Search for the cell housing the specified text and yield its (x, y) center coordinate. 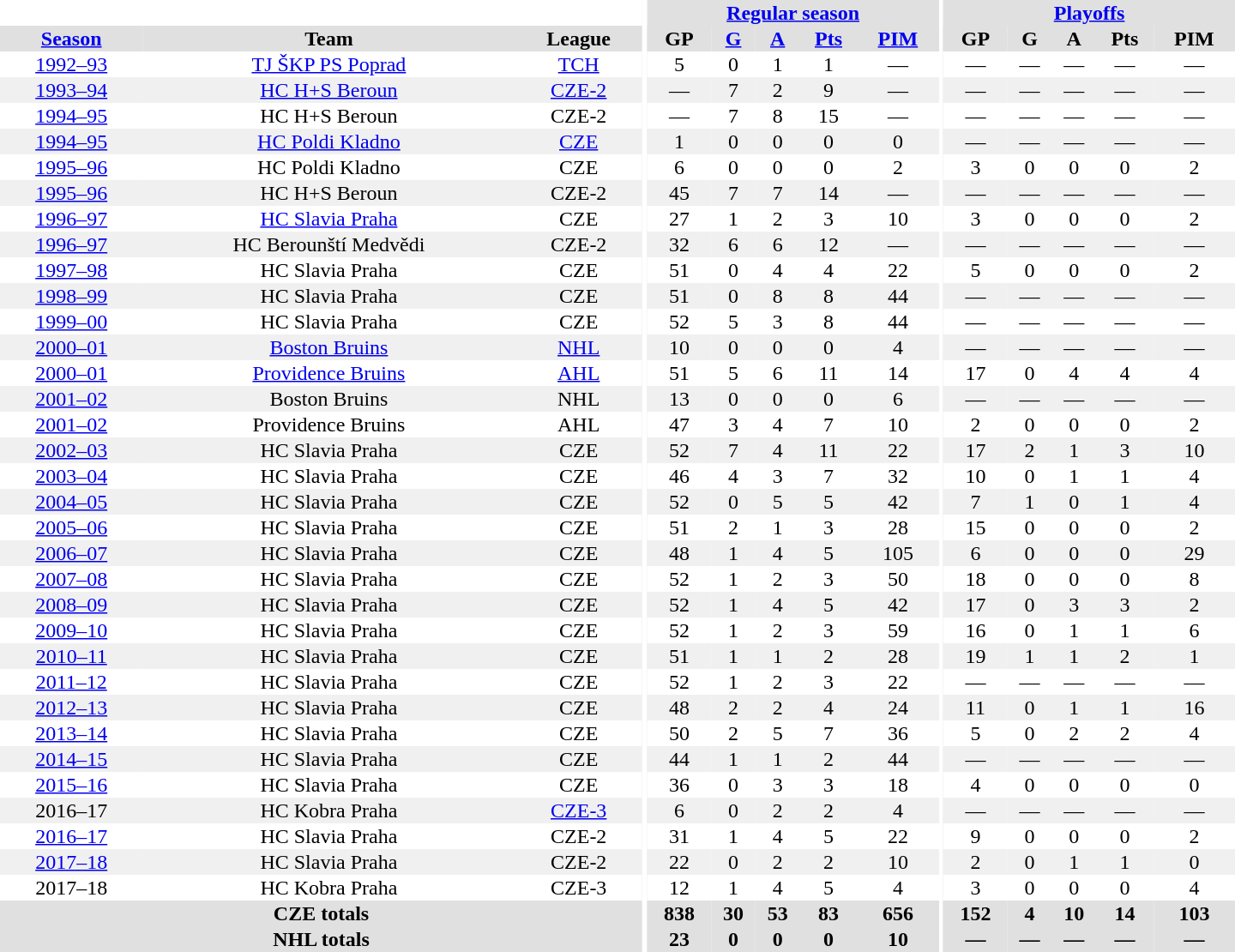
2012–13 (71, 708)
45 (679, 193)
2002–03 (71, 450)
31 (679, 836)
2007–08 (71, 579)
1998–99 (71, 296)
1999–00 (71, 322)
TCH (578, 64)
23 (679, 939)
27 (679, 219)
47 (679, 425)
TJ ŠKP PS Poprad (328, 64)
1997–98 (71, 270)
83 (828, 913)
53 (778, 913)
2008–09 (71, 605)
2010–11 (71, 656)
1993–94 (71, 90)
59 (897, 630)
HC Berounští Medvědi (328, 244)
24 (897, 708)
656 (897, 913)
Team (328, 39)
19 (976, 656)
152 (976, 913)
103 (1194, 913)
CZE totals (321, 913)
29 (1194, 553)
NHL totals (321, 939)
46 (679, 476)
2009–10 (71, 630)
Season (71, 39)
2004–05 (71, 502)
2005–06 (71, 527)
Playoffs (1089, 13)
30 (733, 913)
13 (679, 399)
2014–15 (71, 759)
1992–93 (71, 64)
2011–12 (71, 682)
2006–07 (71, 553)
2013–14 (71, 733)
2015–16 (71, 785)
Regular season (793, 13)
838 (679, 913)
105 (897, 553)
2003–04 (71, 476)
League (578, 39)
